Locate the cell with the specified text and output its (X, Y) center coordinate. 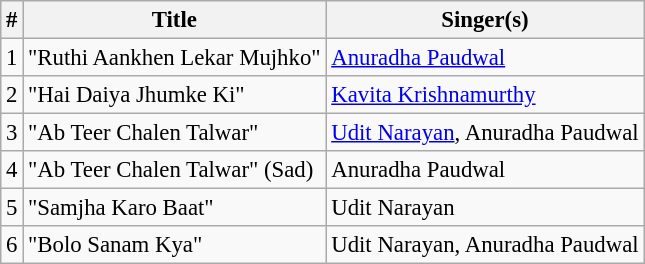
"Ruthi Aankhen Lekar Mujhko" (174, 58)
"Hai Daiya Jhumke Ki" (174, 95)
2 (12, 95)
Udit Narayan (485, 208)
3 (12, 133)
"Bolo Sanam Kya" (174, 245)
"Ab Teer Chalen Talwar" (Sad) (174, 170)
1 (12, 58)
6 (12, 245)
# (12, 20)
Kavita Krishnamurthy (485, 95)
Title (174, 20)
4 (12, 170)
5 (12, 208)
"Samjha Karo Baat" (174, 208)
Singer(s) (485, 20)
"Ab Teer Chalen Talwar" (174, 133)
